Capture the cell that displays the provided text and extract its [x, y] central coordinate. 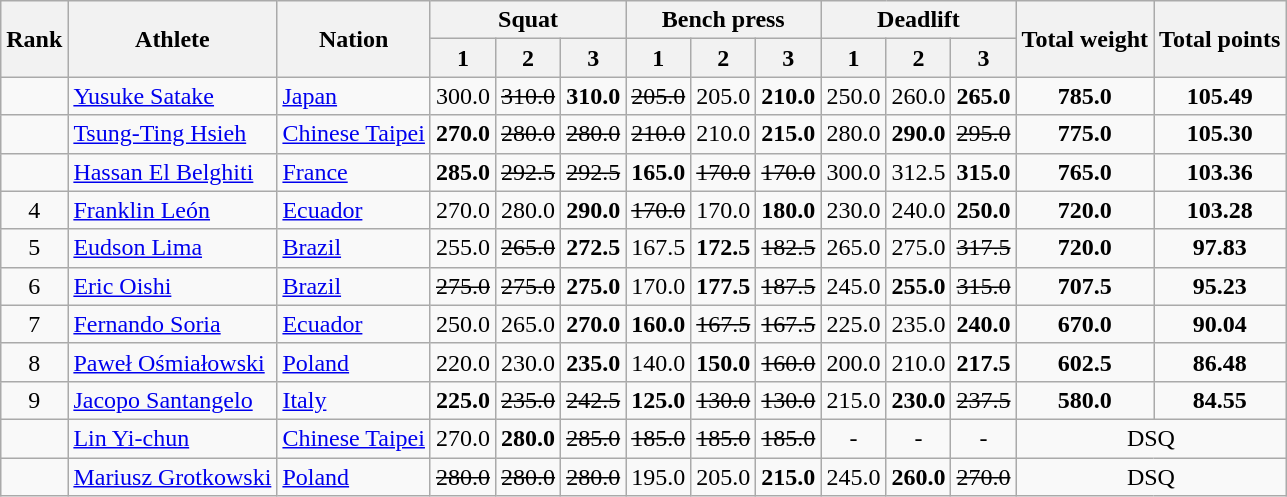
105.49 [1220, 96]
90.04 [1220, 324]
177.5 [724, 286]
Mariusz Grotkowski [172, 477]
97.83 [1220, 248]
Bench press [724, 20]
105.30 [1220, 134]
8 [34, 362]
312.5 [918, 172]
86.48 [1220, 362]
220.0 [462, 362]
Hassan El Belghiti [172, 172]
Franklin León [172, 210]
195.0 [658, 477]
9 [34, 400]
580.0 [1085, 400]
6 [34, 286]
200.0 [854, 362]
95.23 [1220, 286]
295.0 [984, 134]
237.5 [984, 400]
103.36 [1220, 172]
180.0 [788, 210]
Eudson Lima [172, 248]
217.5 [984, 362]
Yusuke Satake [172, 96]
187.5 [788, 286]
Italy [354, 400]
Jacopo Santangelo [172, 400]
125.0 [658, 400]
182.5 [788, 248]
670.0 [1085, 324]
Athlete [172, 39]
Deadlift [918, 20]
765.0 [1085, 172]
Squat [528, 20]
242.5 [594, 400]
Lin Yi-chun [172, 438]
272.5 [594, 248]
602.5 [1085, 362]
785.0 [1085, 96]
150.0 [724, 362]
707.5 [1085, 286]
172.5 [724, 248]
Fernando Soria [172, 324]
317.5 [984, 248]
Rank [34, 39]
84.55 [1220, 400]
Japan [354, 96]
165.0 [658, 172]
7 [34, 324]
France [354, 172]
Total weight [1085, 39]
4 [34, 210]
Eric Oishi [172, 286]
5 [34, 248]
140.0 [658, 362]
775.0 [1085, 134]
Paweł Ośmiałowski [172, 362]
103.28 [1220, 210]
Tsung-Ting Hsieh [172, 134]
Nation [354, 39]
Total points [1220, 39]
